Pinpoint the cell where the given text exists, returning its [X, Y] midpoint coordinate. 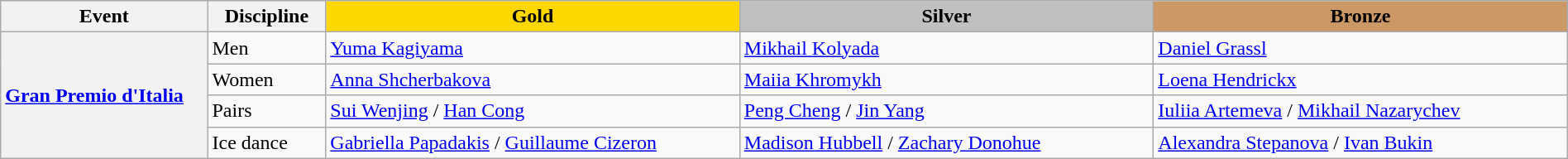
Daniel Grassl [1360, 48]
Peng Cheng / Jin Yang [946, 111]
Gabriella Papadakis / Guillaume Cizeron [533, 142]
Anna Shcherbakova [533, 79]
Event [104, 17]
Ice dance [266, 142]
Discipline [266, 17]
Loena Hendrickx [1360, 79]
Maiia Khromykh [946, 79]
Bronze [1360, 17]
Alexandra Stepanova / Ivan Bukin [1360, 142]
Women [266, 79]
Iuliia Artemeva / Mikhail Nazarychev [1360, 111]
Sui Wenjing / Han Cong [533, 111]
Gran Premio d'Italia [104, 95]
Madison Hubbell / Zachary Donohue [946, 142]
Silver [946, 17]
Mikhail Kolyada [946, 48]
Gold [533, 17]
Yuma Kagiyama [533, 48]
Men [266, 48]
Pairs [266, 111]
